Determine the (X, Y) coordinate at the center of the cell enclosing the given text.  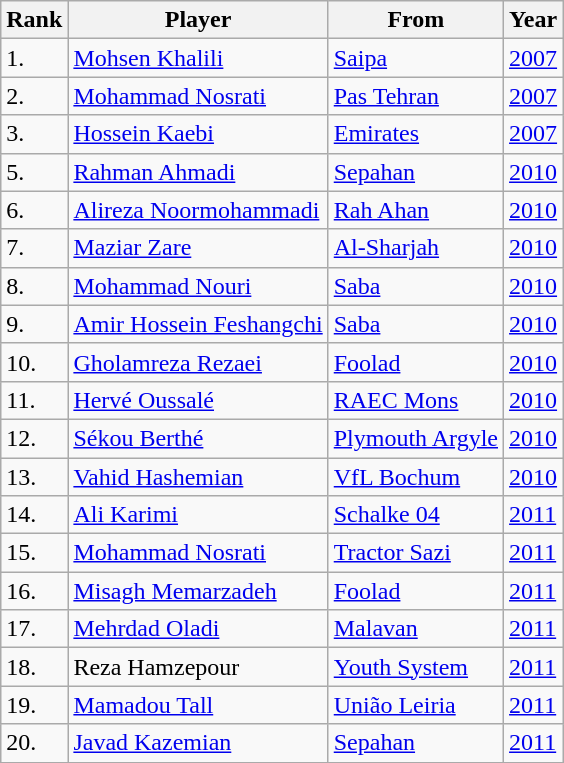
VfL Bochum (416, 477)
Emirates (416, 134)
Maziar Zare (198, 248)
Malavan (416, 629)
Year (534, 20)
9. (34, 324)
17. (34, 629)
12. (34, 438)
Reza Hamzepour (198, 667)
Javad Kazemian (198, 743)
5. (34, 172)
Pas Tehran (416, 96)
Gholamreza Rezaei (198, 362)
20. (34, 743)
Mohsen Khalili (198, 58)
Al-Sharjah (416, 248)
Youth System (416, 667)
Rahman Ahmadi (198, 172)
1. (34, 58)
16. (34, 591)
Saipa (416, 58)
13. (34, 477)
Player (198, 20)
Schalke 04 (416, 515)
Mehrdad Oladi (198, 629)
União Leiria (416, 705)
Mamadou Tall (198, 705)
3. (34, 134)
18. (34, 667)
10. (34, 362)
Hossein Kaebi (198, 134)
Alireza Noormohammadi (198, 210)
15. (34, 553)
Ali Karimi (198, 515)
Hervé Oussalé (198, 400)
6. (34, 210)
7. (34, 248)
Tractor Sazi (416, 553)
Misagh Memarzadeh (198, 591)
11. (34, 400)
14. (34, 515)
8. (34, 286)
Sékou Berthé (198, 438)
Rah Ahan (416, 210)
Vahid Hashemian (198, 477)
19. (34, 705)
2. (34, 96)
Mohammad Nouri (198, 286)
Amir Hossein Feshangchi (198, 324)
RAEC Mons (416, 400)
Rank (34, 20)
From (416, 20)
Plymouth Argyle (416, 438)
